Locate the cell with the specified text and output its [X, Y] center coordinate. 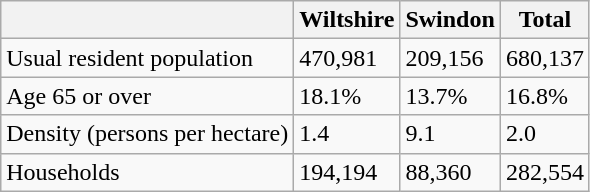
18.1% [347, 96]
Households [148, 172]
680,137 [544, 58]
Density (persons per hectare) [148, 134]
13.7% [450, 96]
Usual resident population [148, 58]
16.8% [544, 96]
470,981 [347, 58]
9.1 [450, 134]
282,554 [544, 172]
Age 65 or over [148, 96]
Total [544, 20]
2.0 [544, 134]
209,156 [450, 58]
1.4 [347, 134]
Swindon [450, 20]
194,194 [347, 172]
88,360 [450, 172]
Wiltshire [347, 20]
